Detect which cell encompasses the target text, then output its [x, y] center coordinate. 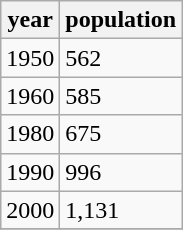
1950 [30, 58]
562 [121, 58]
2000 [30, 210]
year [30, 20]
675 [121, 134]
585 [121, 96]
population [121, 20]
1990 [30, 172]
996 [121, 172]
1980 [30, 134]
1,131 [121, 210]
1960 [30, 96]
